For the text-containing cell, return its midpoint in (x, y) coordinate format. 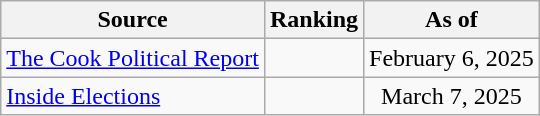
The Cook Political Report (133, 58)
Source (133, 20)
February 6, 2025 (452, 58)
Inside Elections (133, 96)
As of (452, 20)
Ranking (314, 20)
March 7, 2025 (452, 96)
